Capture the cell that displays the provided text and extract its [x, y] central coordinate. 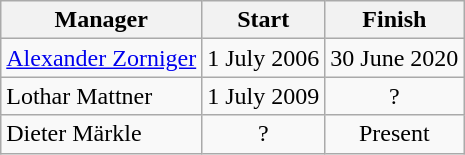
Finish [394, 20]
Manager [102, 20]
1 July 2009 [264, 96]
Dieter Märkle [102, 134]
Present [394, 134]
1 July 2006 [264, 58]
Lothar Mattner [102, 96]
Alexander Zorniger [102, 58]
Start [264, 20]
30 June 2020 [394, 58]
